For the text-containing cell, return its midpoint in (x, y) coordinate format. 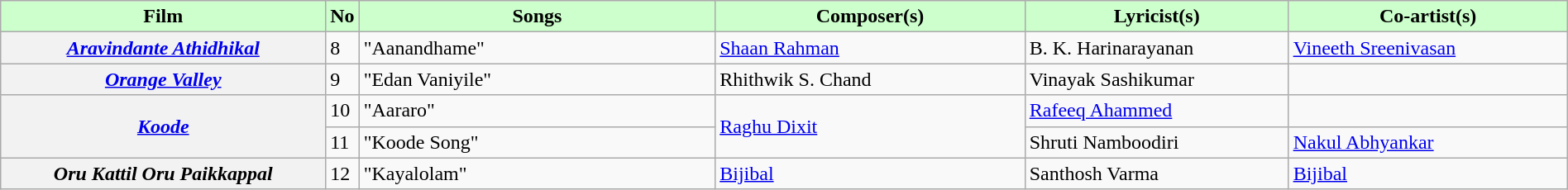
Koode (164, 126)
Aravindante Athidhikal (164, 48)
Rafeeq Ahammed (1156, 111)
Santhosh Varma (1156, 173)
Lyricist(s) (1156, 17)
Vinayak Sashikumar (1156, 79)
"Aararo" (538, 111)
Raghu Dixit (870, 126)
B. K. Harinarayanan (1156, 48)
Songs (538, 17)
"Kayalolam" (538, 173)
Nakul Abhyankar (1427, 142)
12 (342, 173)
10 (342, 111)
Shruti Namboodiri (1156, 142)
Rhithwik S. Chand (870, 79)
Composer(s) (870, 17)
9 (342, 79)
Orange Valley (164, 79)
Shaan Rahman (870, 48)
Oru Kattil Oru Paikkappal (164, 173)
Film (164, 17)
8 (342, 48)
Vineeth Sreenivasan (1427, 48)
"Koode Song" (538, 142)
No (342, 17)
"Aanandhame" (538, 48)
Co-artist(s) (1427, 17)
11 (342, 142)
"Edan Vaniyile" (538, 79)
